Find where the given text appears and provide that cell's center as (x, y) coordinate. 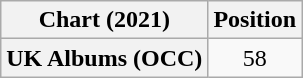
Chart (2021) (104, 20)
58 (255, 58)
UK Albums (OCC) (104, 58)
Position (255, 20)
